Pinpoint the cell where the given text exists, returning its (X, Y) midpoint coordinate. 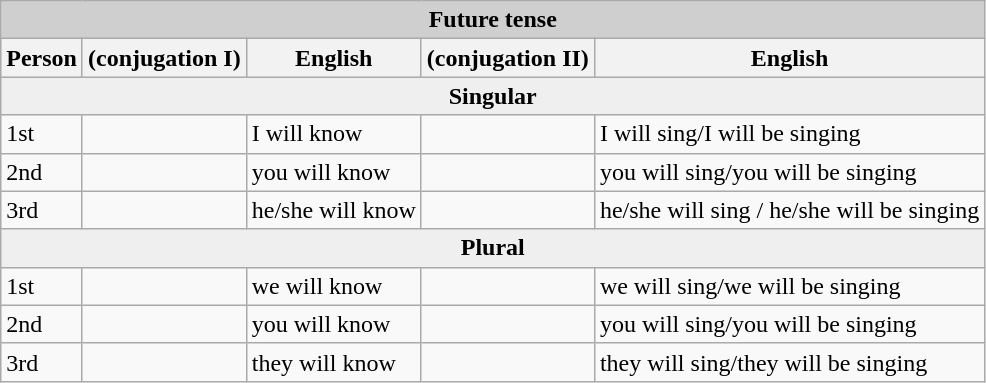
Singular (493, 96)
(conjugation II) (508, 58)
they will sing/they will be singing (789, 362)
we will sing/we will be singing (789, 286)
Person (42, 58)
we will know (334, 286)
he/she will sing / he/she will be singing (789, 210)
they will know (334, 362)
he/she will know (334, 210)
(conjugation I) (164, 58)
Future tense (493, 20)
Plural (493, 248)
I will know (334, 134)
I will sing/I will be singing (789, 134)
